From the cell containing the given text, extract its center point as (X, Y) coordinate. 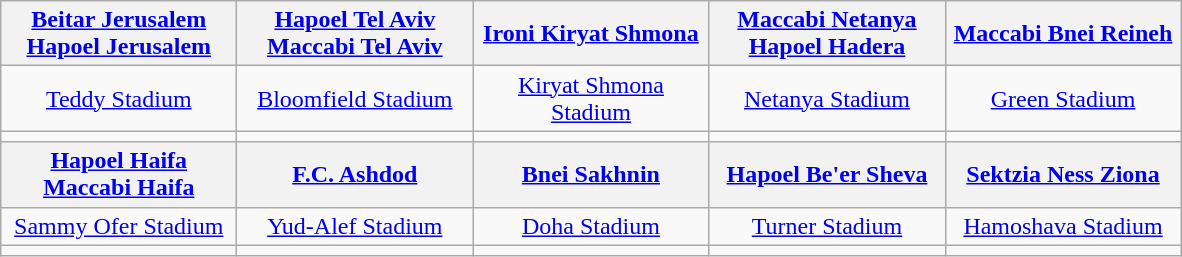
Sektzia Ness Ziona (1063, 174)
Hapoel Tel AvivMaccabi Tel Aviv (355, 34)
Bnei Sakhnin (591, 174)
Sammy Ofer Stadium (119, 226)
Hapoel HaifaMaccabi Haifa (119, 174)
Maccabi NetanyaHapoel Hadera (827, 34)
Teddy Stadium (119, 98)
Hapoel Be'er Sheva (827, 174)
Maccabi Bnei Reineh (1063, 34)
Green Stadium (1063, 98)
Bloomfield Stadium (355, 98)
Doha Stadium (591, 226)
Turner Stadium (827, 226)
F.C. Ashdod (355, 174)
Kiryat Shmona Stadium (591, 98)
Ironi Kiryat Shmona (591, 34)
Yud-Alef Stadium (355, 226)
Beitar JerusalemHapoel Jerusalem (119, 34)
Hamoshava Stadium (1063, 226)
Netanya Stadium (827, 98)
